Pinpoint the cell where the given text exists, returning its [X, Y] midpoint coordinate. 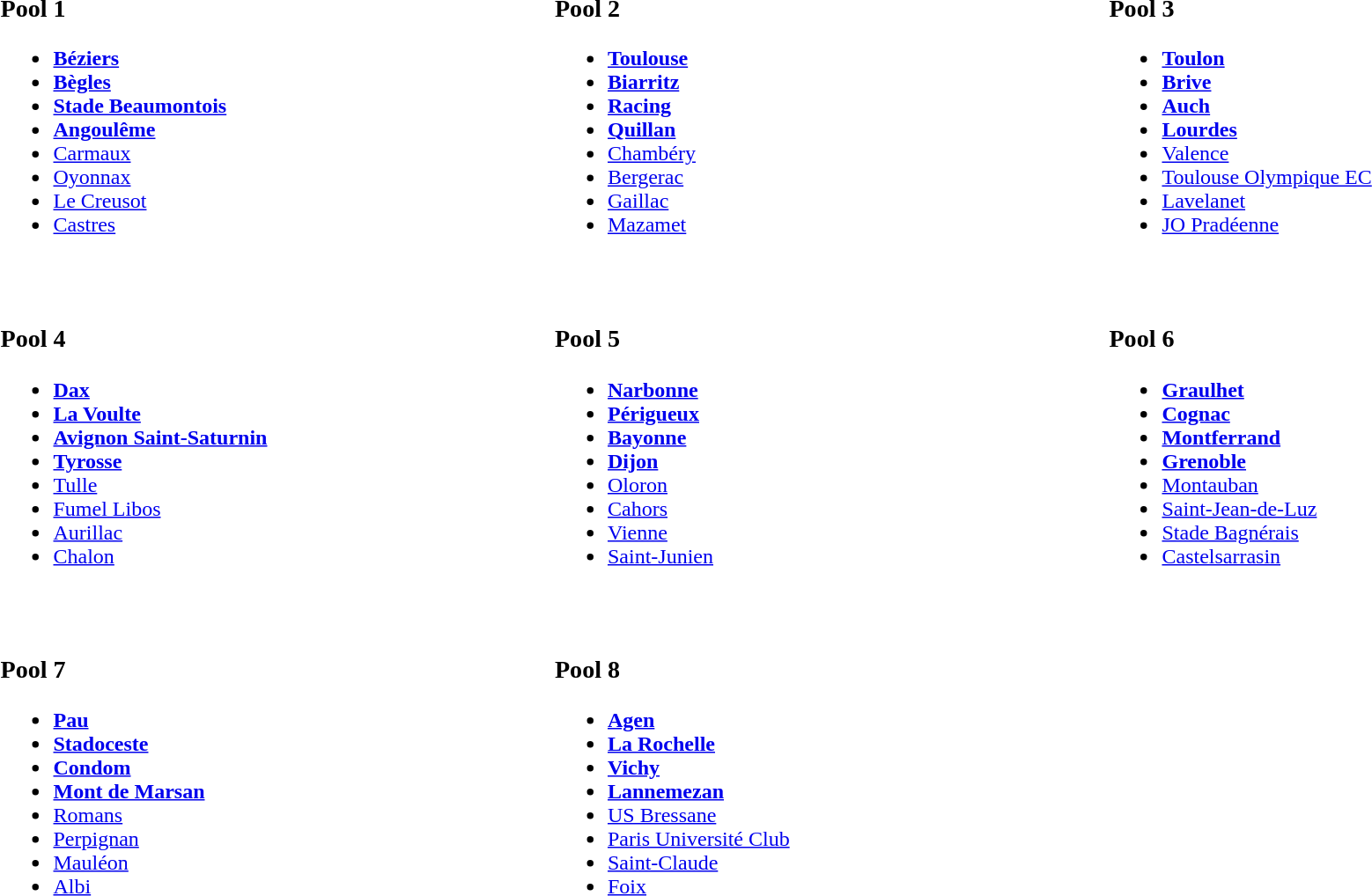
Pool 5NarbonnePérigueuxBayonneDijonOloronCahorsVienneSaint-Junien [823, 432]
